Capture the cell that displays the provided text and extract its [X, Y] central coordinate. 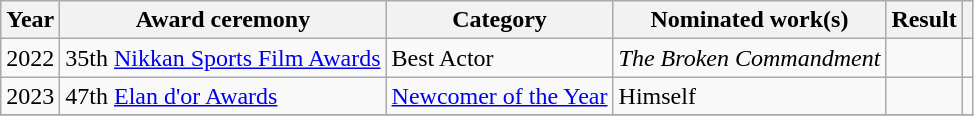
2023 [30, 96]
35th Nikkan Sports Film Awards [223, 58]
The Broken Commandment [750, 58]
47th Elan d'or Awards [223, 96]
Category [500, 20]
Best Actor [500, 58]
Himself [750, 96]
Award ceremony [223, 20]
Newcomer of the Year [500, 96]
Nominated work(s) [750, 20]
Year [30, 20]
2022 [30, 58]
Result [924, 20]
